For the text-containing cell, return its midpoint in [X, Y] coordinate format. 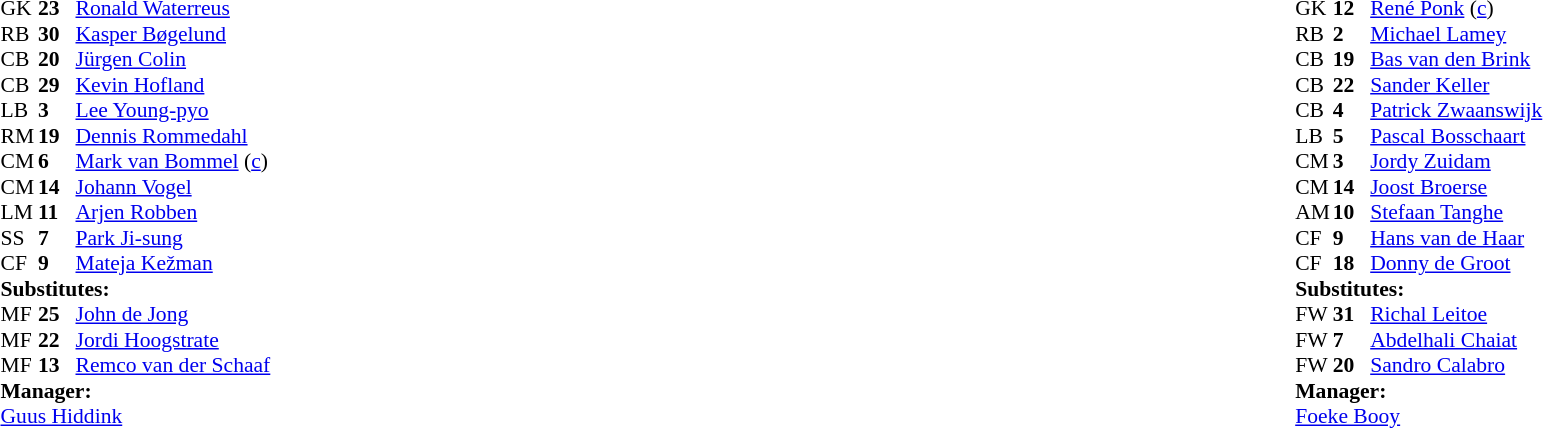
31 [1352, 315]
30 [57, 34]
Bas van den Brink [1456, 59]
Richal Leitoe [1456, 315]
RM [19, 136]
Arjen Robben [174, 213]
Jürgen Colin [174, 59]
AM [1314, 213]
Joost Broerse [1456, 187]
6 [57, 161]
Kevin Hofland [174, 85]
Lee Young-pyo [174, 111]
Jordi Hoogstrate [174, 340]
10 [1352, 213]
5 [1352, 136]
John de Jong [174, 315]
Hans van de Haar [1456, 238]
Pascal Bosschaart [1456, 136]
18 [1352, 263]
LM [19, 213]
2 [1352, 34]
25 [57, 315]
11 [57, 213]
Michael Lamey [1456, 34]
Patrick Zwaanswijk [1456, 111]
Sandro Calabro [1456, 365]
Dennis Rommedahl [174, 136]
Jordy Zuidam [1456, 161]
Park Ji-sung [174, 238]
Abdelhali Chaiat [1456, 340]
13 [57, 365]
Stefaan Tanghe [1456, 213]
Kasper Bøgelund [174, 34]
SS [19, 238]
Remco van der Schaaf [174, 365]
Sander Keller [1456, 85]
29 [57, 85]
Donny de Groot [1456, 263]
4 [1352, 111]
Mark van Bommel (c) [174, 161]
Johann Vogel [174, 187]
Mateja Kežman [174, 263]
